Find where the given text appears and provide that cell's center as (x, y) coordinate. 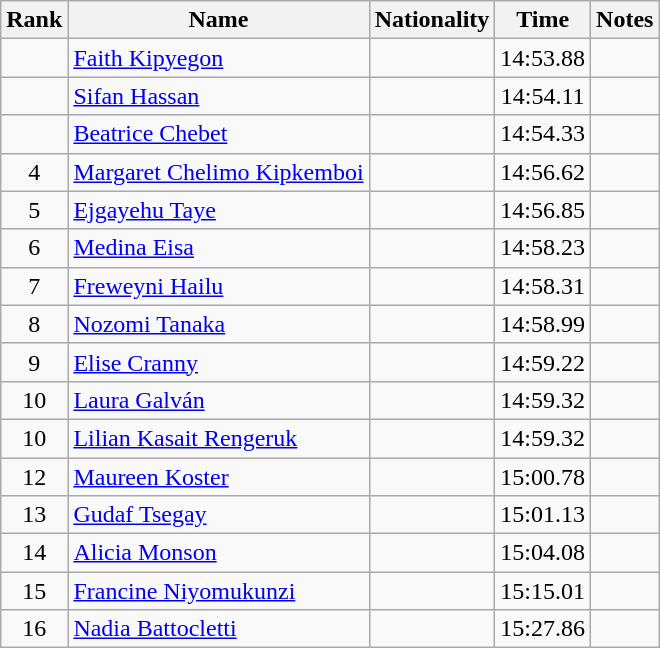
14:58.31 (543, 286)
14:58.99 (543, 324)
Name (218, 20)
15:27.86 (543, 629)
Rank (34, 20)
Faith Kipyegon (218, 58)
15:04.08 (543, 553)
Beatrice Chebet (218, 134)
9 (34, 362)
14:56.62 (543, 172)
Medina Eisa (218, 248)
Notes (625, 20)
14:58.23 (543, 248)
Francine Niyomukunzi (218, 591)
Maureen Koster (218, 477)
Laura Galván (218, 400)
Nadia Battocletti (218, 629)
13 (34, 515)
Gudaf Tsegay (218, 515)
6 (34, 248)
Alicia Monson (218, 553)
14 (34, 553)
15:00.78 (543, 477)
8 (34, 324)
Elise Cranny (218, 362)
5 (34, 210)
14:59.22 (543, 362)
Ejgayehu Taye (218, 210)
14:54.11 (543, 96)
15 (34, 591)
12 (34, 477)
16 (34, 629)
14:56.85 (543, 210)
Lilian Kasait Rengeruk (218, 438)
14:54.33 (543, 134)
Nozomi Tanaka (218, 324)
4 (34, 172)
Sifan Hassan (218, 96)
15:01.13 (543, 515)
14:53.88 (543, 58)
15:15.01 (543, 591)
Margaret Chelimo Kipkemboi (218, 172)
Freweyni Hailu (218, 286)
Time (543, 20)
7 (34, 286)
Nationality (432, 20)
